Find where the given text appears and provide that cell's center as (x, y) coordinate. 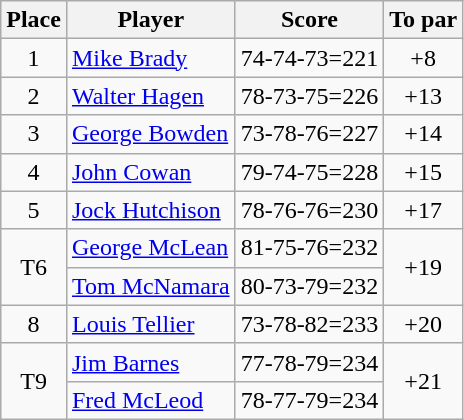
+17 (424, 210)
2 (34, 96)
78-73-75=226 (310, 96)
3 (34, 134)
74-74-73=221 (310, 58)
Jock Hutchison (150, 210)
George Bowden (150, 134)
Mike Brady (150, 58)
8 (34, 324)
T9 (34, 381)
To par (424, 20)
+19 (424, 267)
John Cowan (150, 172)
+20 (424, 324)
80-73-79=232 (310, 286)
73-78-82=233 (310, 324)
+14 (424, 134)
Walter Hagen (150, 96)
81-75-76=232 (310, 248)
T6 (34, 267)
+21 (424, 381)
1 (34, 58)
+13 (424, 96)
Player (150, 20)
5 (34, 210)
4 (34, 172)
George McLean (150, 248)
+8 (424, 58)
78-76-76=230 (310, 210)
Louis Tellier (150, 324)
+15 (424, 172)
Place (34, 20)
77-78-79=234 (310, 362)
73-78-76=227 (310, 134)
Jim Barnes (150, 362)
Tom McNamara (150, 286)
78-77-79=234 (310, 400)
79-74-75=228 (310, 172)
Score (310, 20)
Fred McLeod (150, 400)
